Find where the given text appears and provide that cell's center as [X, Y] coordinate. 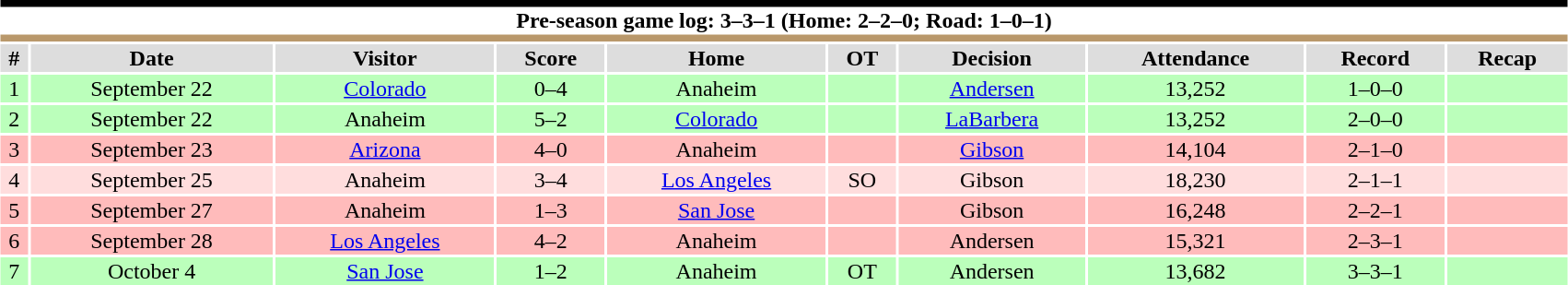
1–3 [551, 210]
13,682 [1196, 271]
2–1–1 [1375, 180]
September 27 [151, 210]
7 [15, 271]
18,230 [1196, 180]
4–0 [551, 149]
1–0–0 [1375, 89]
1–2 [551, 271]
2–1–0 [1375, 149]
2–3–1 [1375, 241]
3 [15, 149]
3–3–1 [1375, 271]
4–2 [551, 241]
Decision [991, 58]
Visitor [385, 58]
3–4 [551, 180]
Pre-season game log: 3–3–1 (Home: 2–2–0; Road: 1–0–1) [784, 20]
September 23 [151, 149]
16,248 [1196, 210]
Score [551, 58]
# [15, 58]
6 [15, 241]
Recap [1507, 58]
2–2–1 [1375, 210]
4 [15, 180]
2–0–0 [1375, 119]
Record [1375, 58]
2 [15, 119]
Arizona [385, 149]
October 4 [151, 271]
September 28 [151, 241]
15,321 [1196, 241]
LaBarbera [991, 119]
September 25 [151, 180]
0–4 [551, 89]
1 [15, 89]
5–2 [551, 119]
Attendance [1196, 58]
Date [151, 58]
14,104 [1196, 149]
5 [15, 210]
Home [717, 58]
SO [862, 180]
